Scan for the cell matching the given text and deliver its (X, Y) coordinate at center. 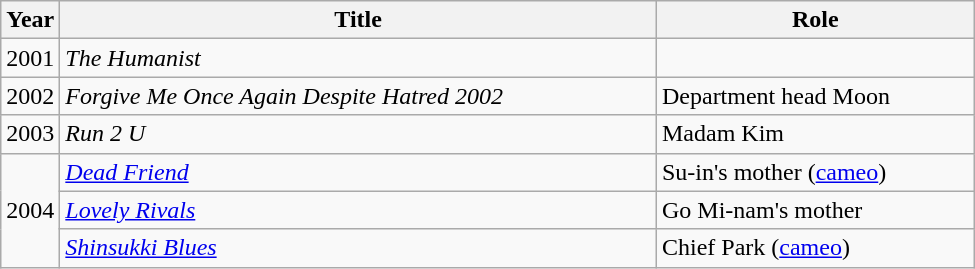
Department head Moon (815, 96)
Year (30, 20)
Lovely Rivals (358, 210)
2001 (30, 58)
Go Mi-nam's mother (815, 210)
Forgive Me Once Again Despite Hatred 2002 (358, 96)
The Humanist (358, 58)
Run 2 U (358, 134)
Role (815, 20)
Madam Kim (815, 134)
Shinsukki Blues (358, 248)
Dead Friend (358, 172)
2002 (30, 96)
2004 (30, 210)
Chief Park (cameo) (815, 248)
Title (358, 20)
Su-in's mother (cameo) (815, 172)
2003 (30, 134)
